Output the [x, y] coordinate of the center of the cell containing the given text.  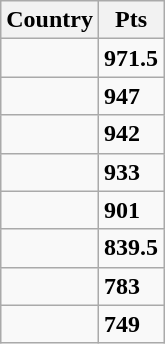
901 [130, 210]
Pts [130, 20]
942 [130, 134]
839.5 [130, 248]
933 [130, 172]
971.5 [130, 58]
Country [50, 20]
783 [130, 286]
749 [130, 324]
947 [130, 96]
